Pinpoint the cell where the given text exists, returning its (X, Y) midpoint coordinate. 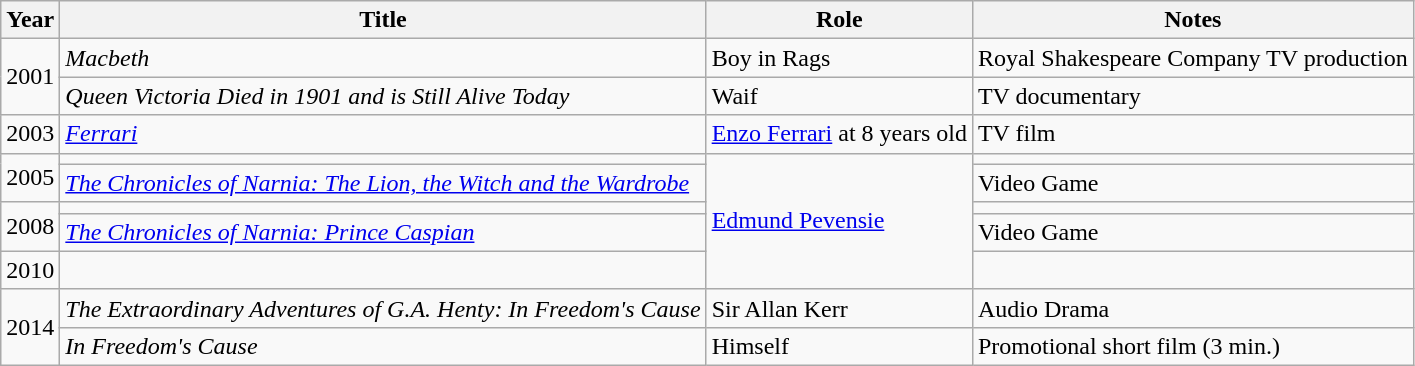
In Freedom's Cause (383, 346)
2014 (30, 327)
TV film (1192, 134)
Boy in Rags (839, 58)
2005 (30, 178)
Royal Shakespeare Company TV production (1192, 58)
The Chronicles of Narnia: The Lion, the Witch and the Wardrobe (383, 183)
TV documentary (1192, 96)
Waif (839, 96)
2001 (30, 77)
Himself (839, 346)
Edmund Pevensie (839, 221)
Queen Victoria Died in 1901 and is Still Alive Today (383, 96)
Macbeth (383, 58)
Sir Allan Kerr (839, 308)
Year (30, 20)
2010 (30, 270)
Ferrari (383, 134)
Audio Drama (1192, 308)
The Chronicles of Narnia: Prince Caspian (383, 232)
2008 (30, 226)
Role (839, 20)
Promotional short film (3 min.) (1192, 346)
Title (383, 20)
2003 (30, 134)
Notes (1192, 20)
The Extraordinary Adventures of G.A. Henty: In Freedom's Cause (383, 308)
Enzo Ferrari at 8 years old (839, 134)
